Locate the cell with the specified text and output its (X, Y) center coordinate. 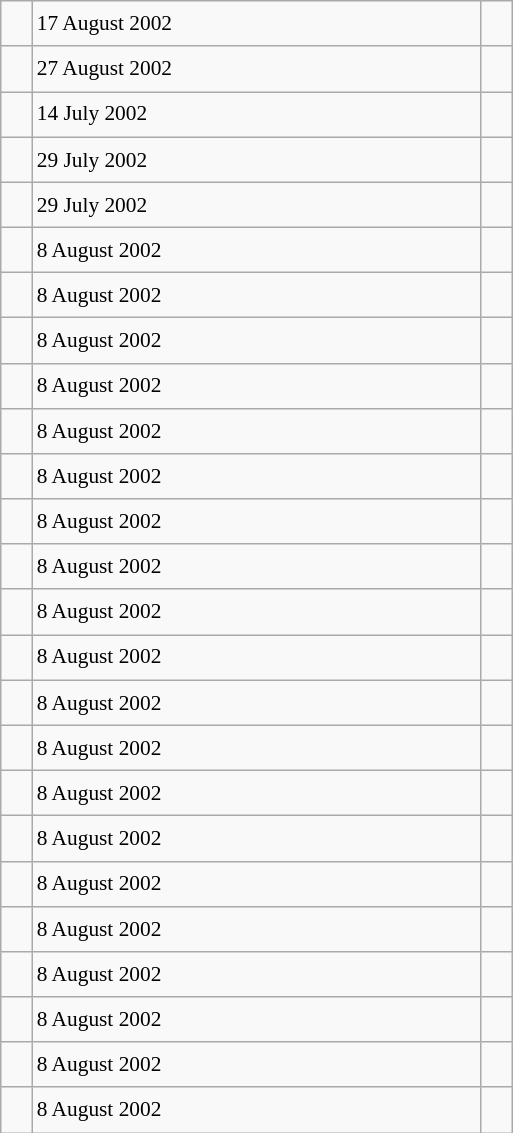
17 August 2002 (256, 24)
27 August 2002 (256, 68)
14 July 2002 (256, 114)
